Capture the cell that displays the provided text and extract its (x, y) central coordinate. 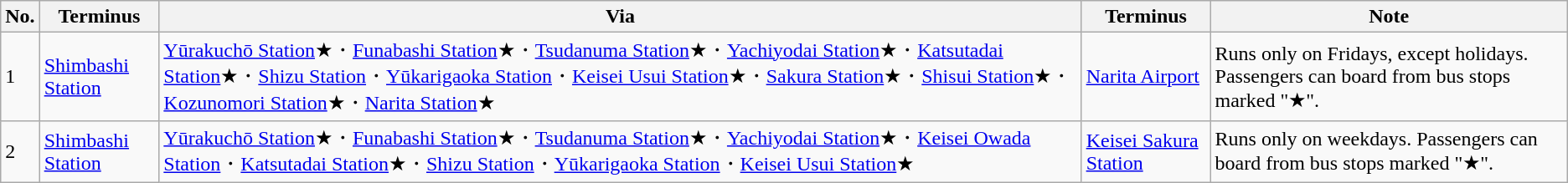
Via (620, 17)
2 (20, 151)
1 (20, 77)
Keisei Sakura Station (1146, 151)
No. (20, 17)
Runs only on Fridays, except holidays. Passengers can board from bus stops marked "★". (1389, 77)
Runs only on weekdays. Passengers can board from bus stops marked "★". (1389, 151)
Narita Airport (1146, 77)
Note (1389, 17)
